Identify which cell holds the provided text, then report its [X, Y] central coordinate. 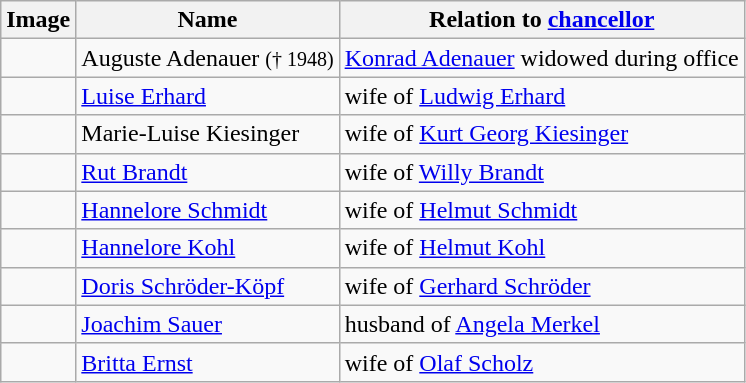
wife of Ludwig Erhard [542, 96]
wife of Gerhard Schröder [542, 286]
Joachim Sauer [208, 324]
Rut Brandt [208, 172]
wife of Willy Brandt [542, 172]
Hannelore Schmidt [208, 210]
Image [38, 20]
Konrad Adenauer widowed during office [542, 58]
husband of Angela Merkel [542, 324]
wife of Olaf Scholz [542, 362]
wife of Kurt Georg Kiesinger [542, 134]
Auguste Adenauer († 1948) [208, 58]
Name [208, 20]
Marie-Luise Kiesinger [208, 134]
wife of Helmut Schmidt [542, 210]
wife of Helmut Kohl [542, 248]
Britta Ernst [208, 362]
Luise Erhard [208, 96]
Doris Schröder-Köpf [208, 286]
Relation to chancellor [542, 20]
Hannelore Kohl [208, 248]
